Provide the (X, Y) coordinate of the cell's center where the given text is located.  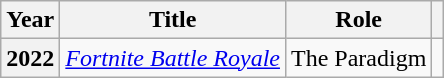
Year (30, 20)
Title (173, 20)
The Paradigm (358, 58)
Fortnite Battle Royale (173, 58)
2022 (30, 58)
Role (358, 20)
